From the cell containing the given text, extract its center point as (X, Y) coordinate. 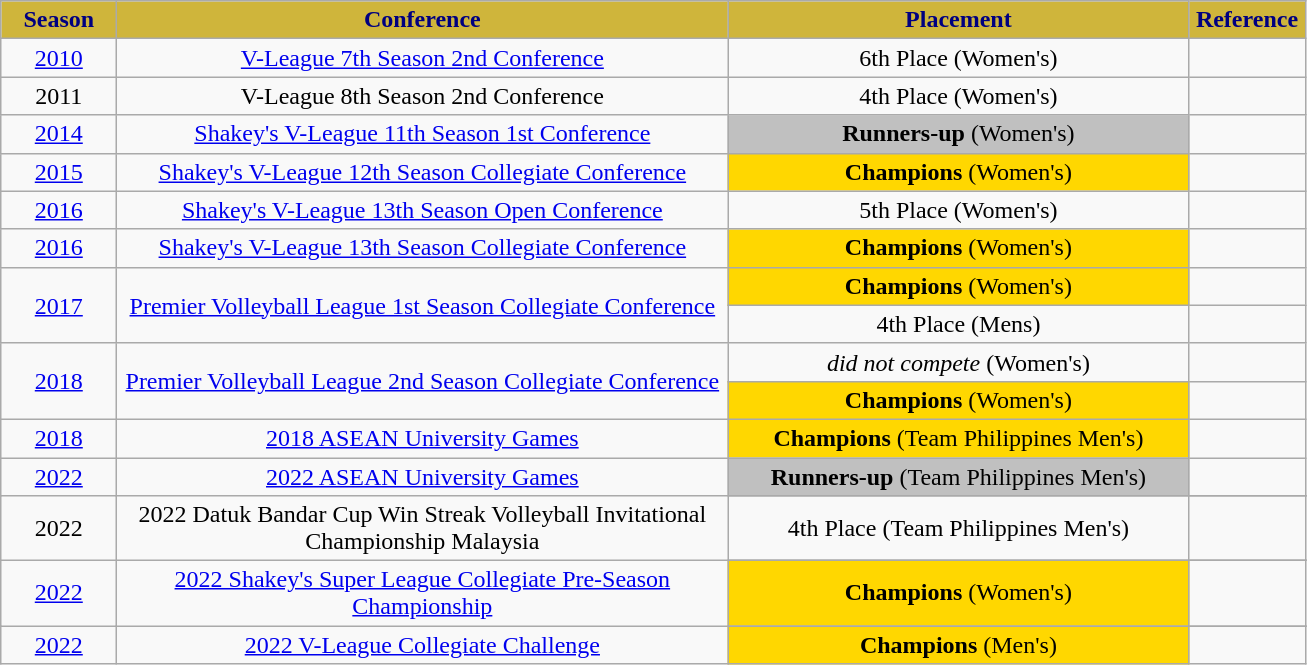
2018 ASEAN University Games (422, 438)
Runners-up (Team Philippines Men's) (958, 477)
V-League 8th Season 2nd Conference (422, 96)
Runners-up (Women's) (958, 134)
4th Place (Mens) (958, 324)
2017 (59, 305)
2015 (59, 172)
Premier Volleyball League 1st Season Collegiate Conference (422, 305)
2022 ASEAN University Games (422, 477)
Reference (1247, 20)
did not compete (Women's) (958, 362)
Champions (Men's) (958, 645)
5th Place (Women's) (958, 210)
Champions (Team Philippines Men's) (958, 438)
2011 (59, 96)
Shakey's V-League 13th Season Open Conference (422, 210)
Shakey's V-League 13th Season Collegiate Conference (422, 248)
4th Place (Women's) (958, 96)
V-League 7th Season 2nd Conference (422, 58)
2022 Shakey's Super League Collegiate Pre-Season Championship (422, 594)
Shakey's V-League 11th Season 1st Conference (422, 134)
Season (59, 20)
Placement (958, 20)
Shakey's V-League 12th Season Collegiate Conference (422, 172)
2022 V-League Collegiate Challenge (422, 645)
Premier Volleyball League 2nd Season Collegiate Conference (422, 381)
Conference (422, 20)
2014 (59, 134)
6th Place (Women's) (958, 58)
4th Place (Team Philippines Men's) (958, 528)
2010 (59, 58)
2022 Datuk Bandar Cup Win Streak Volleyball Invitational Championship Malaysia (422, 528)
